Return the [x, y] coordinate for the center point of the cell that contains the specified text.  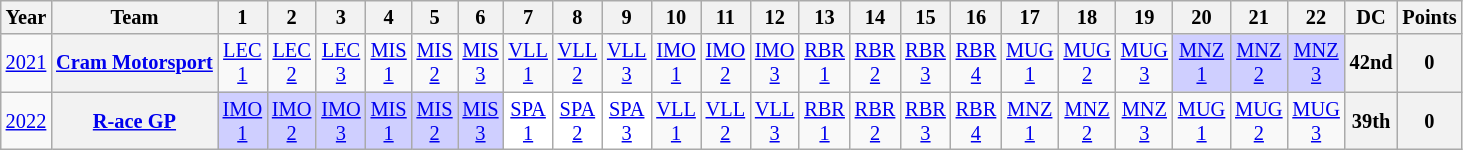
Points [1429, 17]
15 [925, 17]
LEC3 [340, 63]
19 [1144, 17]
1 [242, 17]
16 [976, 17]
8 [578, 17]
LEC2 [292, 63]
42nd [1372, 63]
LEC1 [242, 63]
9 [626, 17]
R-ace GP [134, 121]
39th [1372, 121]
5 [435, 17]
17 [1030, 17]
DC [1372, 17]
13 [824, 17]
12 [774, 17]
21 [1258, 17]
SPA2 [578, 121]
7 [528, 17]
2021 [26, 63]
14 [875, 17]
4 [389, 17]
SPA3 [626, 121]
Team [134, 17]
18 [1086, 17]
10 [676, 17]
2 [292, 17]
20 [1202, 17]
6 [481, 17]
11 [726, 17]
2022 [26, 121]
3 [340, 17]
SPA1 [528, 121]
22 [1316, 17]
Cram Motorsport [134, 63]
Year [26, 17]
